Pinpoint the cell where the given text exists, returning its (X, Y) midpoint coordinate. 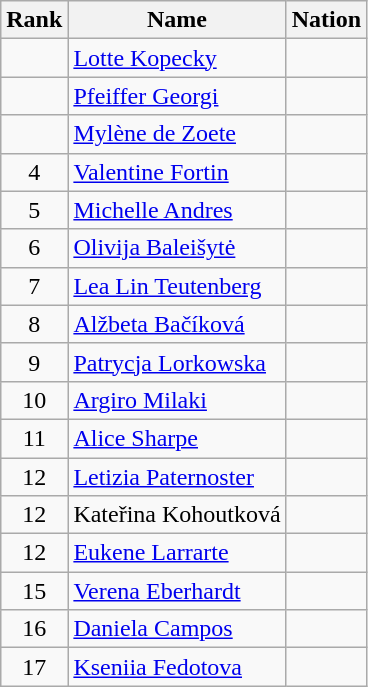
Verena Eberhardt (177, 591)
15 (34, 591)
Michelle Andres (177, 210)
Kseniia Fedotova (177, 667)
Name (177, 20)
4 (34, 172)
Alice Sharpe (177, 438)
Argiro Milaki (177, 400)
Eukene Larrarte (177, 553)
Kateřina Kohoutková (177, 515)
8 (34, 324)
6 (34, 248)
11 (34, 438)
16 (34, 629)
Patrycja Lorkowska (177, 362)
Mylène de Zoete (177, 134)
Lotte Kopecky (177, 58)
Daniela Campos (177, 629)
Valentine Fortin (177, 172)
5 (34, 210)
Nation (326, 20)
Pfeiffer Georgi (177, 96)
Alžbeta Bačíková (177, 324)
9 (34, 362)
Letizia Paternoster (177, 477)
Olivija Baleišytė (177, 248)
7 (34, 286)
Rank (34, 20)
Lea Lin Teutenberg (177, 286)
17 (34, 667)
10 (34, 400)
